Search for the cell housing the specified text and yield its [x, y] center coordinate. 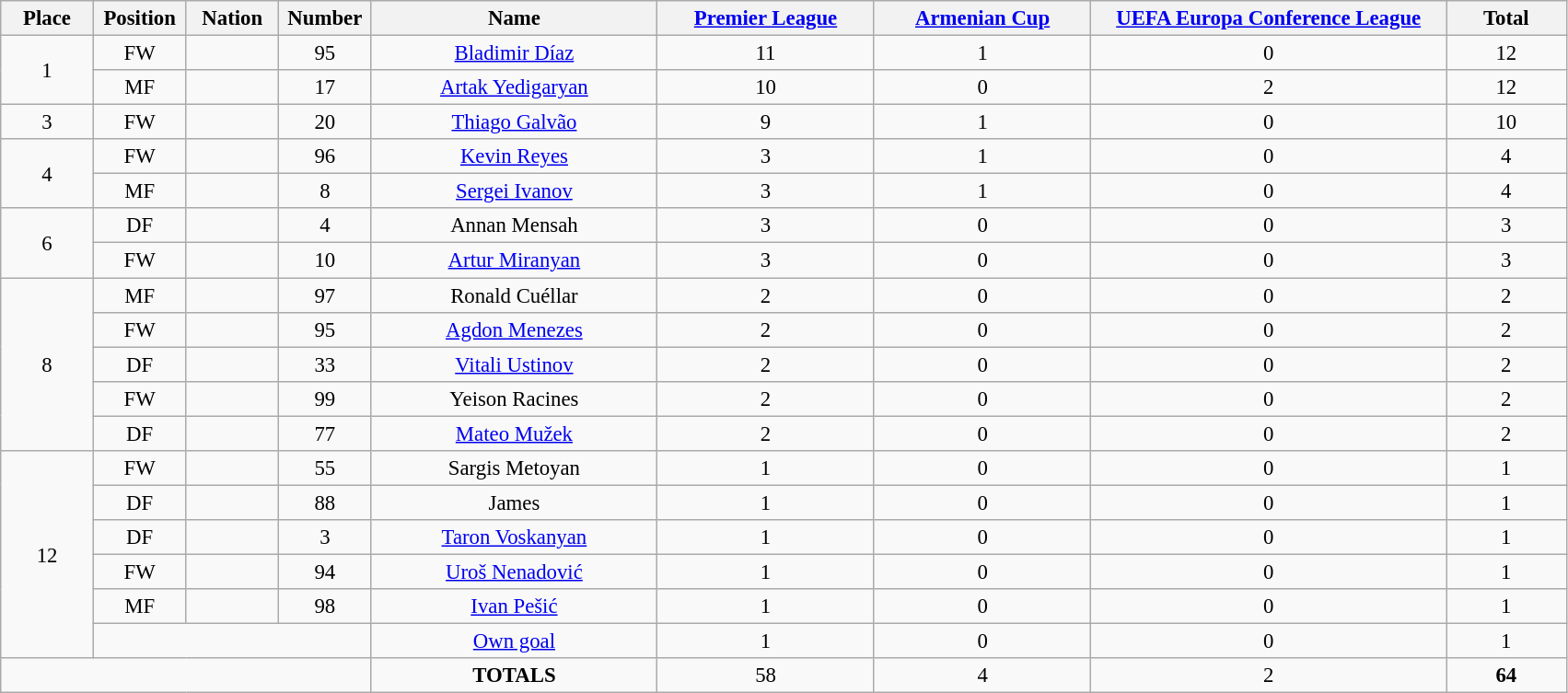
Position [140, 18]
88 [326, 502]
Vitali Ustinov [514, 364]
96 [326, 156]
Name [514, 18]
98 [326, 606]
33 [326, 364]
Own goal [514, 641]
Place [48, 18]
64 [1506, 676]
Ivan Pešić [514, 606]
58 [766, 676]
Artur Miranyan [514, 260]
20 [326, 122]
Total [1506, 18]
Nation [232, 18]
TOTALS [514, 676]
Sargis Metoyan [514, 468]
Kevin Reyes [514, 156]
Annan Mensah [514, 225]
17 [326, 87]
11 [766, 53]
55 [326, 468]
Number [326, 18]
UEFA Europa Conference League [1269, 18]
Premier League [766, 18]
Armenian Cup [982, 18]
Ronald Cuéllar [514, 295]
94 [326, 572]
Uroš Nenadović [514, 572]
Yeison Racines [514, 398]
9 [766, 122]
Bladimir Díaz [514, 53]
6 [48, 243]
Taron Voskanyan [514, 537]
Thiago Galvão [514, 122]
Artak Yedigaryan [514, 87]
99 [326, 398]
Agdon Menezes [514, 329]
James [514, 502]
Mateo Mužek [514, 433]
77 [326, 433]
Sergei Ivanov [514, 191]
97 [326, 295]
